Search for the cell housing the specified text and yield its (x, y) center coordinate. 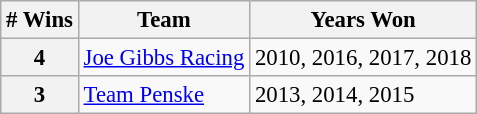
Team (164, 20)
Years Won (364, 20)
3 (40, 95)
4 (40, 58)
Team Penske (164, 95)
Joe Gibbs Racing (164, 58)
2010, 2016, 2017, 2018 (364, 58)
2013, 2014, 2015 (364, 95)
# Wins (40, 20)
